Detect which cell encompasses the target text, then output its (X, Y) center coordinate. 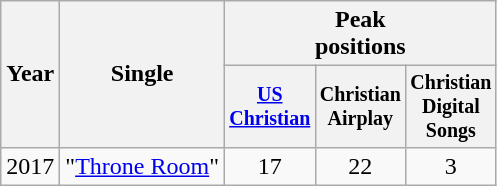
3 (452, 166)
17 (270, 166)
Year (30, 74)
Peakpositions (360, 34)
US Christian (270, 106)
Single (142, 74)
Christian Airplay (360, 106)
2017 (30, 166)
22 (360, 166)
Christian Digital Songs (452, 106)
"Throne Room" (142, 166)
